Capture the cell that displays the provided text and extract its [x, y] central coordinate. 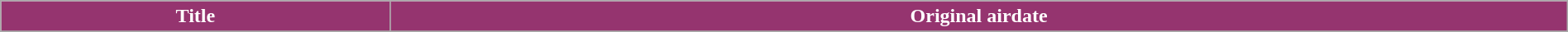
Original airdate [979, 16]
Title [195, 16]
